Find where the given text appears and provide that cell's center as [X, Y] coordinate. 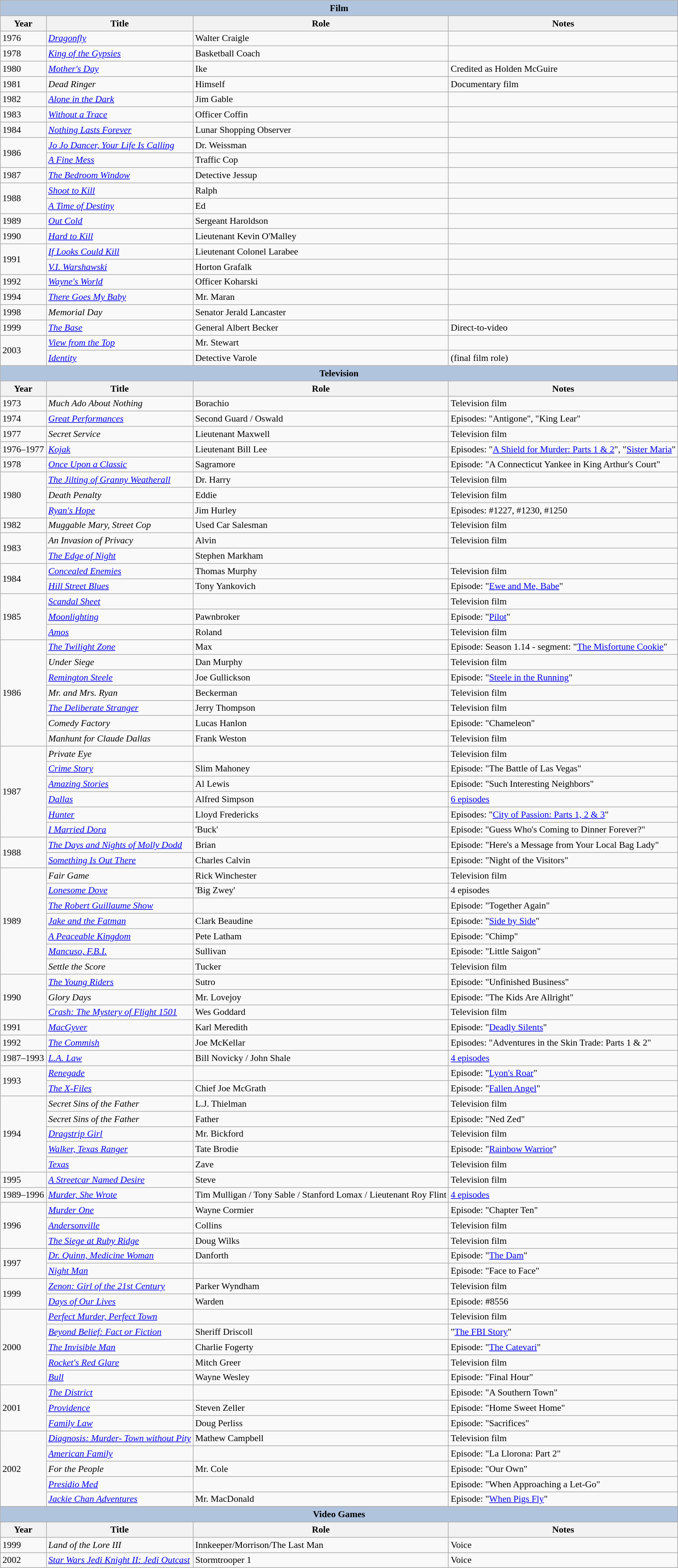
Second Guard / Oswald [321, 419]
1985 [23, 617]
Video Games [339, 1515]
Walter Craigle [321, 38]
Episode: "Side by Side" [563, 921]
1976 [23, 38]
Mr. Maran [321, 297]
Episodes: "Antigone", "King Lear" [563, 419]
Rocket's Red Glare [120, 1363]
The Robert Guillaume Show [120, 906]
Mancuso, F.B.I. [120, 952]
Episode: "Final Hour" [563, 1377]
Lucas Hanlon [321, 724]
L.A. Law [120, 1058]
The Commish [120, 1043]
The X-Files [120, 1089]
Bill Novicky / John Shale [321, 1058]
Episode: "Face to Face" [563, 1271]
Episode: "When Approaching a Let-Go" [563, 1484]
Episode: "When Pigs Fly" [563, 1499]
Secret Service [120, 434]
The Invisible Man [120, 1347]
Episode: "Chameleon" [563, 724]
Al Lewis [321, 784]
Remington Steele [120, 678]
Episode: #8556 [563, 1301]
Lieutenant Maxwell [321, 434]
Stormtrooper 1 [321, 1560]
Alvin [321, 541]
Episodes: "Adventures in the Skin Trade: Parts 1 & 2" [563, 1043]
Episode: "A Southern Town" [563, 1393]
1997 [23, 1263]
6 episodes [563, 800]
Once Upon a Classic [120, 465]
Alone in the Dark [120, 100]
If Looks Could Kill [120, 252]
1976–1977 [23, 449]
Himself [321, 84]
Beckerman [321, 693]
Lieutenant Colonel Larabee [321, 252]
Joe McKellar [321, 1043]
Death Penalty [120, 495]
Danforth [321, 1256]
Episode: "Night of the Visitors" [563, 860]
Dr. Harry [321, 480]
American Family [120, 1454]
Concealed Enemies [120, 571]
Bull [120, 1377]
Episode: "Our Own" [563, 1469]
The Twilight Zone [120, 647]
Jim Gable [321, 100]
2003 [23, 350]
Family Law [120, 1423]
Renegade [120, 1073]
Lieutenant Kevin O'Malley [321, 237]
Episode: "Guess Who's Coming to Dinner Forever?" [563, 830]
Jo Jo Dancer, Your Life Is Calling [120, 145]
Pawnbroker [321, 617]
The Days and Nights of Molly Dodd [120, 845]
King of the Gypsies [120, 54]
Episode: "Deadly Silents" [563, 1028]
The Bedroom Window [120, 176]
Episode: "Ned Zed" [563, 1119]
Sullivan [321, 952]
1995 [23, 1180]
Dragstrip Girl [120, 1134]
Episode: "The Battle of Las Vegas" [563, 769]
Hard to Kill [120, 237]
'Big Zwey' [321, 891]
Much Ado About Nothing [120, 404]
Doug Perliss [321, 1423]
A Streetcar Named Desire [120, 1180]
1981 [23, 84]
Wayne's World [120, 282]
Jerry Thompson [321, 708]
Karl Meredith [321, 1028]
Episode: "The Catevari" [563, 1347]
Clark Beaudine [321, 921]
Officer Coffin [321, 115]
Ike [321, 69]
Episode: "The Dam" [563, 1256]
Charlie Fogerty [321, 1347]
Something Is Out There [120, 860]
Steve [321, 1180]
Sutro [321, 982]
Dead Ringer [120, 84]
Episode: "La Llorona: Part 2" [563, 1454]
Wes Goddard [321, 1012]
Episode: "Pilot" [563, 617]
Credited as Holden McGuire [563, 69]
Film [339, 8]
Documentary film [563, 84]
Dr. Quinn, Medicine Woman [120, 1256]
Pete Latham [321, 936]
Episode: "Ewe and Me, Babe" [563, 586]
1973 [23, 404]
Andersonville [120, 1225]
Episode: "Chimp" [563, 936]
Episode: "Home Sweet Home" [563, 1408]
Senator Jerald Lancaster [321, 313]
Episode: "Lyon's Roar" [563, 1073]
Mother's Day [120, 69]
(final film role) [563, 358]
Jim Hurley [321, 510]
Muggable Mary, Street Cop [120, 525]
Crash: The Mystery of Flight 1501 [120, 1012]
Hunter [120, 815]
Beyond Belief: Fact or Fiction [120, 1332]
Episode: "Chapter Ten" [563, 1210]
I Married Dora [120, 830]
Manhunt for Claude Dallas [120, 739]
Identity [120, 358]
A Fine Mess [120, 160]
Jake and the Fatman [120, 921]
'Buck' [321, 830]
Episode: "Sacrifices" [563, 1423]
Dallas [120, 800]
Under Siege [120, 662]
Night Man [120, 1271]
Lloyd Fredericks [321, 815]
Mitch Greer [321, 1363]
Episodes: "A Shield for Murder: Parts 1 & 2", "Sister Maria" [563, 449]
Direct-to-video [563, 328]
Zenon: Girl of the 21st Century [120, 1287]
Steven Zeller [321, 1408]
Episode: "Such Interesting Neighbors" [563, 784]
Walker, Texas Ranger [120, 1149]
Dan Murphy [321, 662]
Texas [120, 1165]
Moonlighting [120, 617]
Without a Trace [120, 115]
Sergeant Haroldson [321, 221]
1989–1996 [23, 1195]
The Deliberate Stranger [120, 708]
Episodes: "City of Passion: Parts 1, 2 & 3" [563, 815]
V.I. Warshawski [120, 267]
General Albert Becker [321, 328]
1987–1993 [23, 1058]
Episode: "Rainbow Warrior" [563, 1149]
Episode: "Here's a Message from Your Local Bag Lady" [563, 845]
Glory Days [120, 997]
Episode: "Fallen Angel" [563, 1089]
Ralph [321, 191]
Wayne Wesley [321, 1377]
Murder, She Wrote [120, 1195]
Detective Jessup [321, 176]
Innkeeper/Morrison/The Last Man [321, 1545]
A Peaceable Kingdom [120, 936]
Dragonfly [120, 38]
Murder One [120, 1210]
The Base [120, 328]
Stephen Markham [321, 556]
Detective Varole [321, 358]
Slim Mahoney [321, 769]
Officer Koharski [321, 282]
Mr. MacDonald [321, 1499]
Lunar Shopping Observer [321, 130]
Lieutenant Bill Lee [321, 449]
Borachio [321, 404]
For the People [120, 1469]
Diagnosis: Murder- Town without Pity [120, 1439]
There Goes My Baby [120, 297]
"The FBI Story" [563, 1332]
The Young Riders [120, 982]
Memorial Day [120, 313]
Out Cold [120, 221]
Television [339, 373]
Chief Joe McGrath [321, 1089]
Episode: "Steele in the Running" [563, 678]
Collins [321, 1225]
An Invasion of Privacy [120, 541]
Tucker [321, 967]
Mr. and Mrs. Ryan [120, 693]
1974 [23, 419]
Warden [321, 1301]
Hill Street Blues [120, 586]
Mathew Campbell [321, 1439]
Episode: "Together Again" [563, 906]
Joe Gullickson [321, 678]
Perfect Murder, Perfect Town [120, 1317]
Presidio Med [120, 1484]
The Edge of Night [120, 556]
2000 [23, 1347]
Great Performances [120, 419]
1996 [23, 1226]
Episodes: #1227, #1230, #1250 [563, 510]
Star Wars Jedi Knight II: Jedi Outcast [120, 1560]
Eddie [321, 495]
Used Car Salesman [321, 525]
Zave [321, 1165]
Comedy Factory [120, 724]
Fair Game [120, 876]
Ed [321, 206]
Mr. Lovejoy [321, 997]
Shoot to Kill [120, 191]
Charles Calvin [321, 860]
Parker Wyndham [321, 1287]
1977 [23, 434]
Mr. Stewart [321, 343]
Jackie Chan Adventures [120, 1499]
Amazing Stories [120, 784]
Dr. Weissman [321, 145]
Kojak [120, 449]
Private Eye [120, 754]
View from the Top [120, 343]
Roland [321, 632]
2001 [23, 1408]
1998 [23, 313]
Wayne Cormier [321, 1210]
Episode: "Unfinished Business" [563, 982]
The District [120, 1393]
Land of the Lore III [120, 1545]
1993 [23, 1081]
Providence [120, 1408]
Mr. Bickford [321, 1134]
Brian [321, 845]
Tim Mulligan / Tony Sable / Stanford Lomax / Lieutenant Roy Flint [321, 1195]
A Time of Destiny [120, 206]
Episode: "Little Saigon" [563, 952]
Doug Wilks [321, 1241]
Days of Our Lives [120, 1301]
Traffic Cop [321, 160]
Settle the Score [120, 967]
Mr. Cole [321, 1469]
L.J. Thielman [321, 1104]
Sagramore [321, 465]
Sheriff Driscoll [321, 1332]
Max [321, 647]
Scandal Sheet [120, 602]
Tate Brodie [321, 1149]
Frank Weston [321, 739]
Rick Winchester [321, 876]
The Siege at Ruby Ridge [120, 1241]
Father [321, 1119]
Thomas Murphy [321, 571]
Amos [120, 632]
Episode: "A Connecticut Yankee in King Arthur's Court" [563, 465]
Crime Story [120, 769]
The Jilting of Granny Weatherall [120, 480]
MacGyver [120, 1028]
Nothing Lasts Forever [120, 130]
Tony Yankovich [321, 586]
Alfred Simpson [321, 800]
Basketball Coach [321, 54]
Horton Grafalk [321, 267]
Episode: Season 1.14 - segment: "The Misfortune Cookie" [563, 647]
Lonesome Dove [120, 891]
Episode: "The Kids Are Allright" [563, 997]
Ryan's Hope [120, 510]
